Scan for the cell matching the given text and deliver its (x, y) coordinate at center. 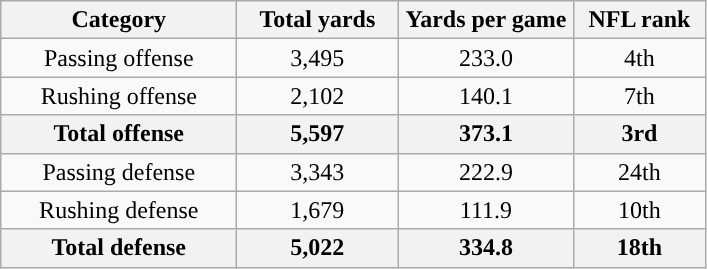
5,597 (318, 134)
Yards per game (486, 20)
233.0 (486, 58)
Total yards (318, 20)
3,495 (318, 58)
1,679 (318, 210)
4th (640, 58)
7th (640, 96)
373.1 (486, 134)
10th (640, 210)
24th (640, 172)
5,022 (318, 248)
NFL rank (640, 20)
111.9 (486, 210)
Total defense (119, 248)
Passing defense (119, 172)
3rd (640, 134)
Rushing offense (119, 96)
Rushing defense (119, 210)
Passing offense (119, 58)
2,102 (318, 96)
3,343 (318, 172)
Category (119, 20)
140.1 (486, 96)
334.8 (486, 248)
Total offense (119, 134)
18th (640, 248)
222.9 (486, 172)
